Return the (x, y) coordinate for the center point of the cell that contains the specified text.  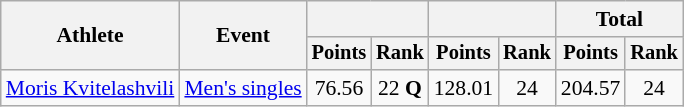
22 Q (400, 88)
Men's singles (242, 88)
204.57 (590, 88)
Total (620, 19)
76.56 (339, 88)
Event (242, 36)
128.01 (464, 88)
Moris Kvitelashvili (90, 88)
Athlete (90, 36)
